Locate the cell with the specified text and output its (x, y) center coordinate. 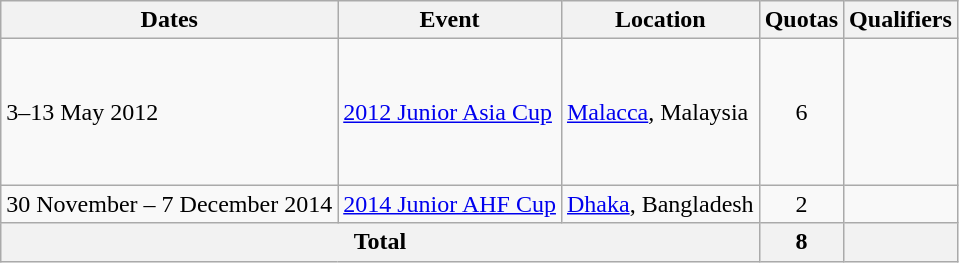
6 (801, 112)
Qualifiers (901, 20)
8 (801, 242)
Event (450, 20)
2014 Junior AHF Cup (450, 204)
3–13 May 2012 (170, 112)
2 (801, 204)
Total (380, 242)
Location (660, 20)
Malacca, Malaysia (660, 112)
30 November – 7 December 2014 (170, 204)
Quotas (801, 20)
2012 Junior Asia Cup (450, 112)
Dates (170, 20)
Dhaka, Bangladesh (660, 204)
